For the text-containing cell, return its midpoint in [X, Y] coordinate format. 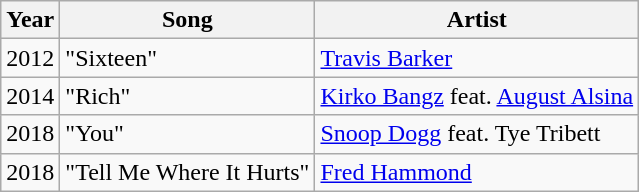
"You" [188, 134]
"Sixteen" [188, 58]
Song [188, 20]
2014 [30, 96]
Artist [477, 20]
Fred Hammond [477, 172]
Kirko Bangz feat. August Alsina [477, 96]
2012 [30, 58]
"Tell Me Where It Hurts" [188, 172]
Travis Barker [477, 58]
Year [30, 20]
Snoop Dogg feat. Tye Tribett [477, 134]
"Rich" [188, 96]
